Capture the cell that displays the provided text and extract its (x, y) central coordinate. 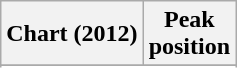
Chart (2012) (72, 34)
Peakposition (189, 34)
